Return the [x, y] coordinate for the center point of the cell that contains the specified text.  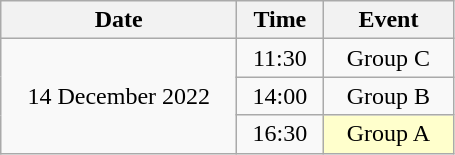
Group B [388, 96]
Group A [388, 134]
Group C [388, 58]
16:30 [280, 134]
Date [119, 20]
14 December 2022 [119, 96]
14:00 [280, 96]
Event [388, 20]
Time [280, 20]
11:30 [280, 58]
